Search for the cell housing the specified text and yield its [x, y] center coordinate. 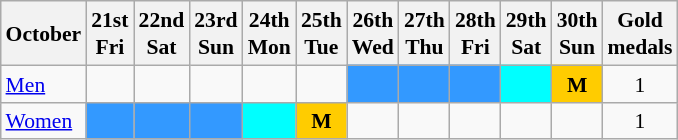
29thSat [526, 33]
26thWed [373, 33]
Goldmedals [640, 33]
28thFri [476, 33]
Women [44, 120]
October [44, 33]
21stFri [110, 33]
Men [44, 84]
25thTue [322, 33]
30thSun [578, 33]
23rdSun [216, 33]
24thMon [270, 33]
22ndSat [162, 33]
27thThu [424, 33]
